From the cell containing the given text, extract its center point as (x, y) coordinate. 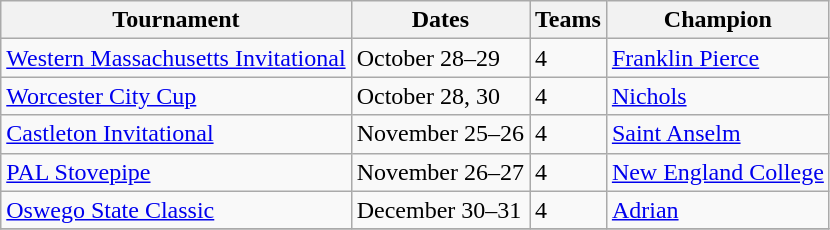
Champion (718, 20)
Franklin Pierce (718, 58)
December 30–31 (440, 210)
Tournament (176, 20)
Western Massachusetts Invitational (176, 58)
Castleton Invitational (176, 134)
October 28–29 (440, 58)
Dates (440, 20)
Saint Anselm (718, 134)
Adrian (718, 210)
PAL Stovepipe (176, 172)
Teams (568, 20)
Worcester City Cup (176, 96)
November 26–27 (440, 172)
New England College (718, 172)
Oswego State Classic (176, 210)
October 28, 30 (440, 96)
November 25–26 (440, 134)
Nichols (718, 96)
